Locate the cell with the specified text and output its (X, Y) center coordinate. 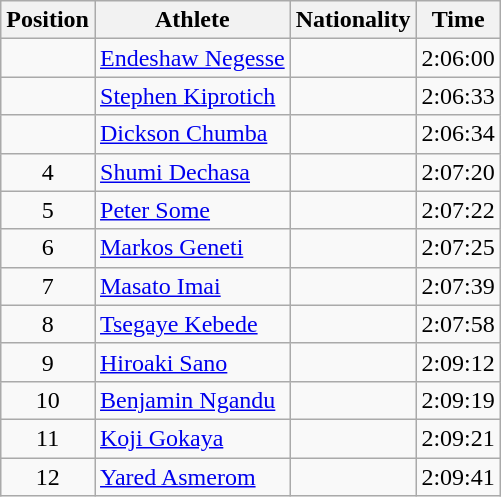
2:06:34 (458, 134)
Masato Imai (192, 286)
2:09:12 (458, 362)
11 (48, 438)
Dickson Chumba (192, 134)
Markos Geneti (192, 248)
7 (48, 286)
2:09:41 (458, 477)
Time (458, 20)
Stephen Kiprotich (192, 96)
Athlete (192, 20)
Peter Some (192, 210)
Yared Asmerom (192, 477)
Benjamin Ngandu (192, 400)
9 (48, 362)
5 (48, 210)
2:07:22 (458, 210)
Koji Gokaya (192, 438)
Position (48, 20)
12 (48, 477)
Tsegaye Kebede (192, 324)
2:06:33 (458, 96)
2:07:20 (458, 172)
2:06:00 (458, 58)
Endeshaw Negesse (192, 58)
Shumi Dechasa (192, 172)
Nationality (353, 20)
10 (48, 400)
8 (48, 324)
2:07:39 (458, 286)
2:07:25 (458, 248)
6 (48, 248)
2:07:58 (458, 324)
4 (48, 172)
Hiroaki Sano (192, 362)
2:09:19 (458, 400)
2:09:21 (458, 438)
